Provide the [x, y] coordinate of the cell's center where the given text is located.  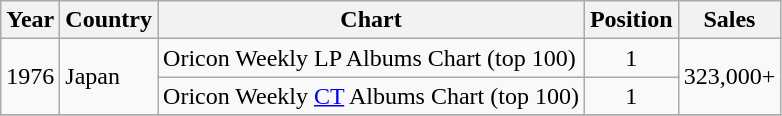
1976 [30, 77]
Oricon Weekly LP Albums Chart (top 100) [372, 58]
Chart [372, 20]
Sales [730, 20]
Position [631, 20]
323,000+ [730, 77]
Country [109, 20]
Year [30, 20]
Japan [109, 77]
Oricon Weekly CT Albums Chart (top 100) [372, 96]
